For the text-containing cell, return its midpoint in [x, y] coordinate format. 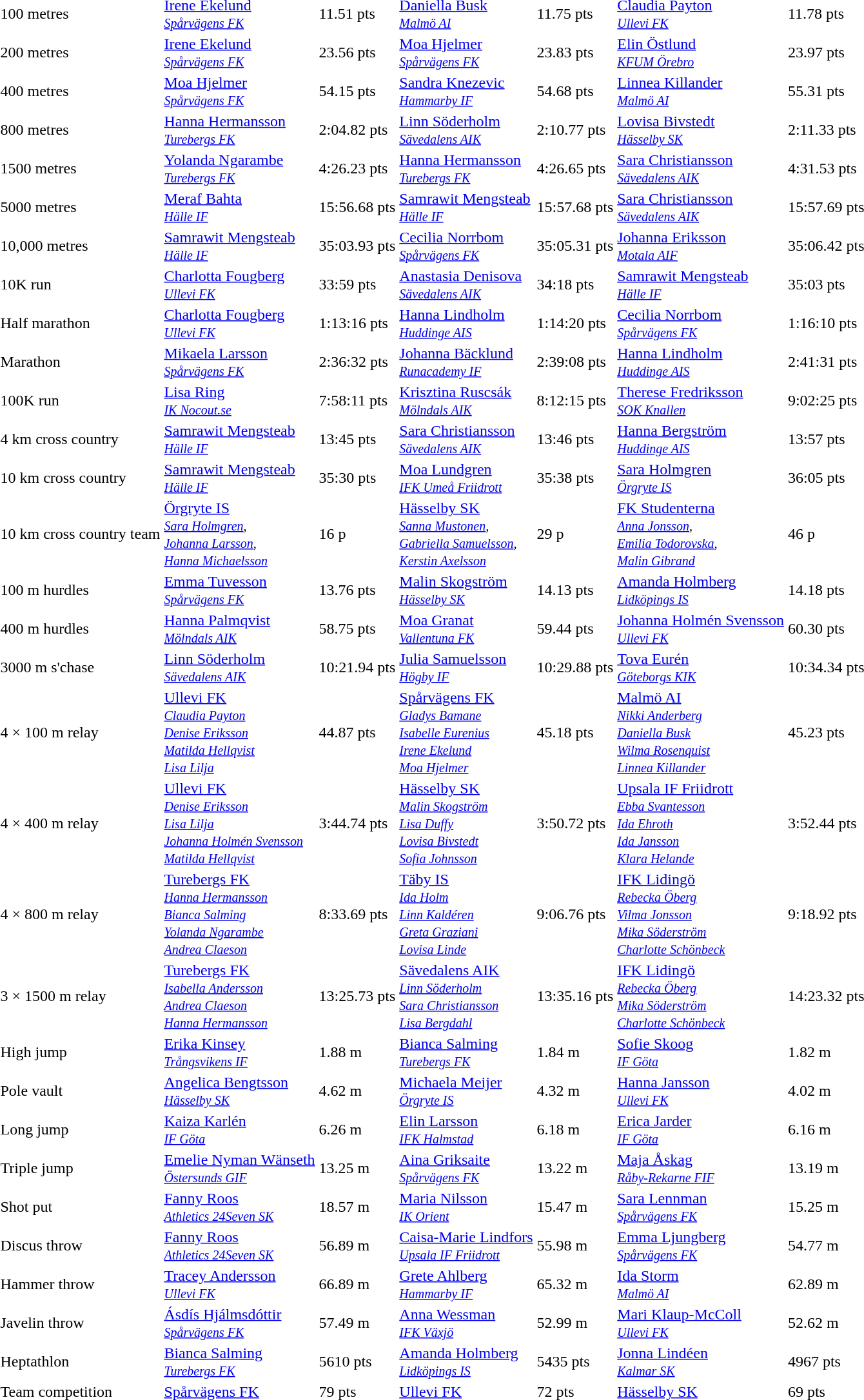
Lovisa BivstedtHässelby SK [701, 130]
Ida StormMalmö AI [701, 1284]
5435 pts [575, 1361]
13:35.16 pts [575, 997]
Michaela MeijerÖrgryte IS [466, 1091]
44.87 pts [357, 732]
15:56.68 pts [357, 208]
1:14:20 pts [575, 324]
Johanna BäcklundRunacademy IF [466, 362]
54.15 pts [357, 92]
56.89 m [357, 1245]
6.18 m [575, 1129]
9:06.76 pts [575, 914]
Emma TuvessonSpårvägens FK [240, 590]
Hanna BergströmHuddinge AIS [701, 440]
Moa LundgrenIFK Umeå Friidrott [466, 478]
33:59 pts [357, 285]
IFK LidingöRebecka ÖbergMika SöderströmCharlotte Schönbeck [701, 997]
1.84 m [575, 1052]
Hässelby SKMalin SkogströmLisa DuffyLovisa BivstedtSofia Johnsson [466, 823]
65.32 m [575, 1284]
Ásdís HjálmsdóttirSpårvägens FK [240, 1323]
Kaiza KarlénIF Göta [240, 1129]
8:12:15 pts [575, 401]
13:45 pts [357, 440]
Johanna Holmén SvenssonUllevi FK [701, 629]
29 p [575, 534]
10:29.88 pts [575, 668]
Ullevi FKClaudia PaytonDenise ErikssonMatilda HellqvistLisa Lilja [240, 732]
23.56 pts [357, 53]
45.18 pts [575, 732]
FK StudenternaAnna Jonsson,Emilia Todorovska,Malin Gibrand [701, 534]
Aina GriksaiteSpårvägens FK [466, 1168]
Julia SamuelssonHögby IF [466, 668]
3:50.72 pts [575, 823]
13.25 m [357, 1168]
Caisa-Marie LindforsUpsala IF Friidrott [466, 1245]
Meraf BahtaHälle IF [240, 208]
Sara LennmanSpårvägens FK [701, 1207]
54.68 pts [575, 92]
Erica JarderIF Göta [701, 1129]
Anna WessmanIFK Växjö [466, 1323]
10:21.94 pts [357, 668]
Anastasia DenisovaSävedalens AIK [466, 285]
18.57 m [357, 1207]
2:10.77 pts [575, 130]
Tova EurénGöteborgs KIK [701, 668]
Elin LarssonIFK Halmstad [466, 1129]
Malmö AINikki AnderbergDaniella BuskWilma RosenquistLinnea Killander [701, 732]
35:05.31 pts [575, 246]
Täby ISIda HolmLinn KaldérenGreta GrazianiLovisa Linde [466, 914]
59.44 pts [575, 629]
6.26 m [357, 1129]
2:36:32 pts [357, 362]
Angelica BengtssonHässelby SK [240, 1091]
13.22 m [575, 1168]
Tracey AnderssonUllevi FK [240, 1284]
34:18 pts [575, 285]
57.49 m [357, 1323]
Mikaela LarssonSpårvägens FK [240, 362]
55.98 m [575, 1245]
35:03.93 pts [357, 246]
Grete AhlbergHammarby IF [466, 1284]
Therese FredrikssonSOK Knallen [701, 401]
Lisa RingIK Nocout.se [240, 401]
8:33.69 pts [357, 914]
Mari Klaup-McCollUllevi FK [701, 1323]
58.75 pts [357, 629]
1:13:16 pts [357, 324]
Hässelby SKSanna Mustonen,Gabriella Samuelsson,Kerstin Axelsson [466, 534]
Ullevi FKDenise ErikssonLisa LiljaJohanna Holmén SvenssonMatilda Hellqvist [240, 823]
4.62 m [357, 1091]
Sofie SkoogIF Göta [701, 1052]
5610 pts [357, 1361]
15.47 m [575, 1207]
Maja ÅskagRåby-Rekarne FIF [701, 1168]
13:46 pts [575, 440]
4.32 m [575, 1091]
7:58:11 pts [357, 401]
2:39:08 pts [575, 362]
Upsala IF FriidrottEbba SvantessonIda EhrothIda JanssonKlara Helande [701, 823]
Moa GranatVallentuna FK [466, 629]
15:57.68 pts [575, 208]
13:25.73 pts [357, 997]
Elin ÖstlundKFUM Örebro [701, 53]
1.88 m [357, 1052]
Turebergs FKIsabella AnderssonAndrea ClaesonHanna Hermansson [240, 997]
Malin SkogströmHässelby SK [466, 590]
Turebergs FKHanna HermanssonBianca SalmingYolanda NgarambeAndrea Claeson [240, 914]
IFK LidingöRebecka ÖbergVilma JonssonMika SöderströmCharlotte Schönbeck [701, 914]
52.99 m [575, 1323]
Emelie Nyman WänsethÖstersunds GIF [240, 1168]
Maria NilssonIK Orient [466, 1207]
Yolanda NgarambeTurebergs FK [240, 169]
Irene EkelundSpårvägens FK [240, 53]
4:26.23 pts [357, 169]
2:04.82 pts [357, 130]
3:44.74 pts [357, 823]
Sandra KnezevicHammarby IF [466, 92]
Krisztina RuscsákMölndals AIK [466, 401]
66.89 m [357, 1284]
Hanna JanssonUllevi FK [701, 1091]
Sara HolmgrenÖrgryte IS [701, 478]
Jonna LindéenKalmar SK [701, 1361]
16 p [357, 534]
Hanna PalmqvistMölndals AIK [240, 629]
Örgryte ISSara Holmgren,Johanna Larsson,Hanna Michaelsson [240, 534]
35:38 pts [575, 478]
Erika KinseyTrångsvikens IF [240, 1052]
14.13 pts [575, 590]
Linnea KillanderMalmö AI [701, 92]
35:30 pts [357, 478]
Emma LjungbergSpårvägens FK [701, 1245]
13.76 pts [357, 590]
4:26.65 pts [575, 169]
Johanna ErikssonMotala AIF [701, 246]
23.83 pts [575, 53]
Sävedalens AIKLinn SöderholmSara ChristianssonLisa Bergdahl [466, 997]
Spårvägens FKGladys BamaneIsabelle EureniusIrene EkelundMoa Hjelmer [466, 732]
